Output the (x, y) coordinate of the center of the cell containing the given text.  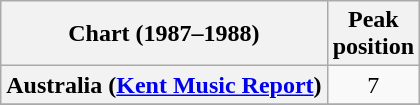
Australia (Kent Music Report) (164, 85)
Peakposition (373, 34)
Chart (1987–1988) (164, 34)
7 (373, 85)
